From the cell containing the given text, extract its center point as (x, y) coordinate. 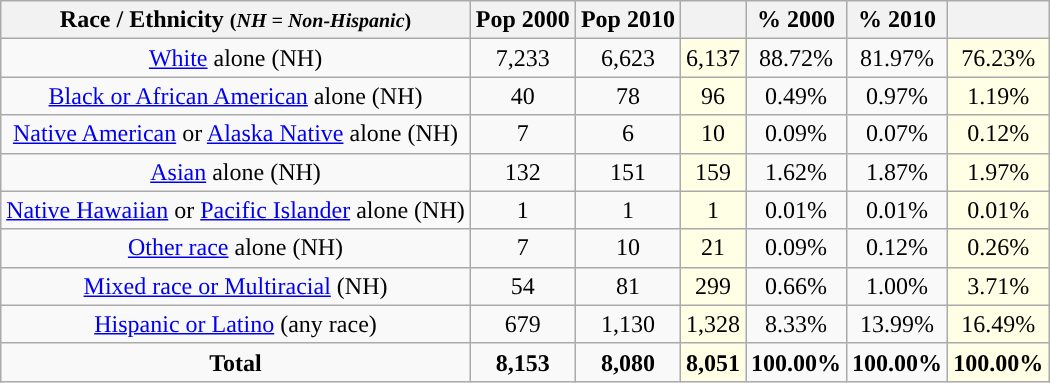
40 (522, 96)
1.19% (998, 96)
151 (628, 172)
Pop 2010 (628, 20)
Mixed race or Multiracial (NH) (236, 286)
0.97% (898, 96)
0.49% (796, 96)
1,328 (712, 324)
Native Hawaiian or Pacific Islander alone (NH) (236, 210)
21 (712, 248)
Other race alone (NH) (236, 248)
Black or African American alone (NH) (236, 96)
8,153 (522, 362)
6 (628, 134)
1.62% (796, 172)
3.71% (998, 286)
679 (522, 324)
% 2000 (796, 20)
6,137 (712, 58)
13.99% (898, 324)
Total (236, 362)
Native American or Alaska Native alone (NH) (236, 134)
132 (522, 172)
81 (628, 286)
81.97% (898, 58)
54 (522, 286)
6,623 (628, 58)
0.07% (898, 134)
16.49% (998, 324)
8,080 (628, 362)
8.33% (796, 324)
1.00% (898, 286)
Hispanic or Latino (any race) (236, 324)
7,233 (522, 58)
96 (712, 96)
% 2010 (898, 20)
Pop 2000 (522, 20)
159 (712, 172)
76.23% (998, 58)
8,051 (712, 362)
Asian alone (NH) (236, 172)
299 (712, 286)
1.87% (898, 172)
0.26% (998, 248)
1.97% (998, 172)
78 (628, 96)
1,130 (628, 324)
88.72% (796, 58)
White alone (NH) (236, 58)
Race / Ethnicity (NH = Non-Hispanic) (236, 20)
0.66% (796, 286)
